From the cell containing the given text, extract its center point as [X, Y] coordinate. 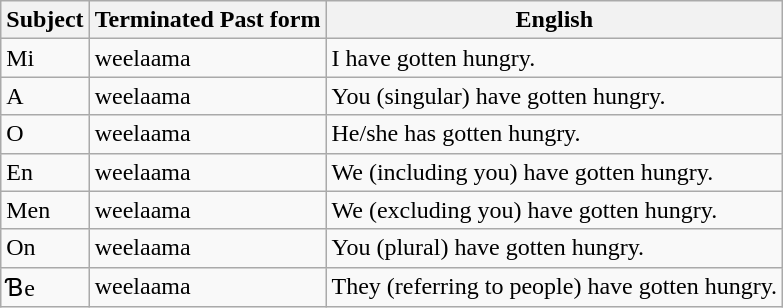
Terminated Past form [208, 20]
On [45, 248]
We (excluding you) have gotten hungry. [554, 210]
We (including you) have gotten hungry. [554, 172]
Mi [45, 58]
Subject [45, 20]
O [45, 134]
En [45, 172]
You (singular) have gotten hungry. [554, 96]
He/she has gotten hungry. [554, 134]
Men [45, 210]
English [554, 20]
Ɓe [45, 287]
A [45, 96]
I have gotten hungry. [554, 58]
They (referring to people) have gotten hungry. [554, 287]
You (plural) have gotten hungry. [554, 248]
